Pinpoint the cell where the given text exists, returning its [x, y] midpoint coordinate. 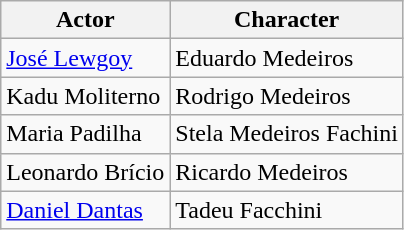
Ricardo Medeiros [287, 172]
Actor [86, 20]
Daniel Dantas [86, 210]
José Lewgoy [86, 58]
Leonardo Brício [86, 172]
Tadeu Facchini [287, 210]
Rodrigo Medeiros [287, 96]
Maria Padilha [86, 134]
Kadu Moliterno [86, 96]
Eduardo Medeiros [287, 58]
Character [287, 20]
Stela Medeiros Fachini [287, 134]
